From the cell containing the given text, extract its center point as [X, Y] coordinate. 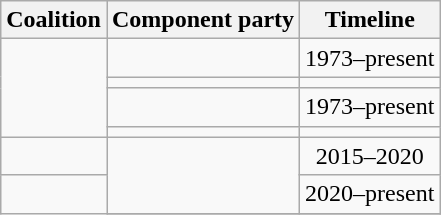
Timeline [370, 20]
2015–2020 [370, 156]
Coalition [54, 20]
2020–present [370, 194]
Component party [202, 20]
